From the cell containing the given text, extract its center point as [x, y] coordinate. 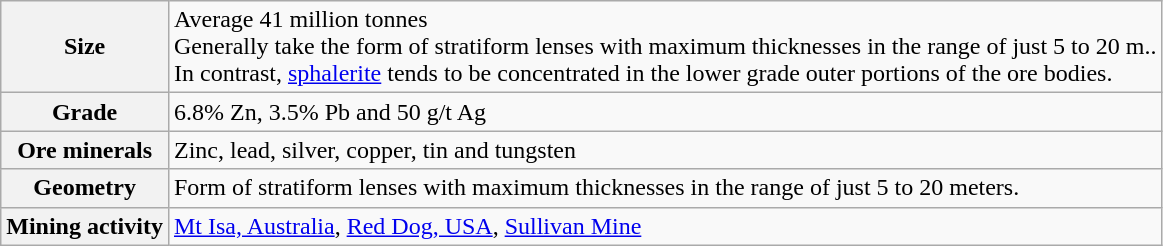
Form of stratiform lenses with maximum thicknesses in the range of just 5 to 20 meters. [665, 188]
Grade [85, 112]
Mt Isa, Australia, Red Dog, USA, Sullivan Mine [665, 226]
6.8% Zn, 3.5% Pb and 50 g/t Ag [665, 112]
Geometry [85, 188]
Size [85, 47]
Ore minerals [85, 150]
Zinc, lead, silver, copper, tin and tungsten [665, 150]
Mining activity [85, 226]
